For the text-containing cell, return its midpoint in [x, y] coordinate format. 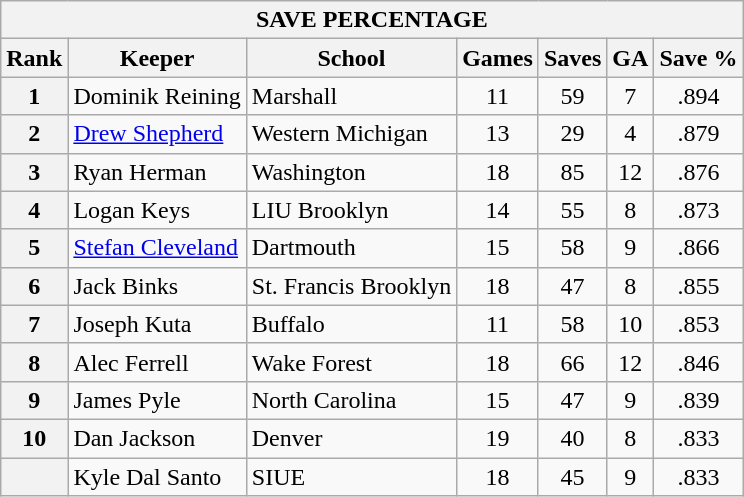
.894 [698, 96]
Save % [698, 58]
Saves [572, 58]
Joseph Kuta [157, 324]
SAVE PERCENTAGE [372, 20]
Keeper [157, 58]
School [351, 58]
Alec Ferrell [157, 362]
2 [34, 134]
40 [572, 438]
19 [498, 438]
North Carolina [351, 400]
66 [572, 362]
.879 [698, 134]
.873 [698, 210]
Rank [34, 58]
1 [34, 96]
Logan Keys [157, 210]
Stefan Cleveland [157, 248]
5 [34, 248]
6 [34, 286]
.839 [698, 400]
James Pyle [157, 400]
45 [572, 477]
Wake Forest [351, 362]
55 [572, 210]
Denver [351, 438]
GA [630, 58]
.855 [698, 286]
.876 [698, 172]
Games [498, 58]
13 [498, 134]
Dan Jackson [157, 438]
Jack Binks [157, 286]
Dartmouth [351, 248]
.846 [698, 362]
.866 [698, 248]
Buffalo [351, 324]
Washington [351, 172]
Kyle Dal Santo [157, 477]
LIU Brooklyn [351, 210]
St. Francis Brooklyn [351, 286]
29 [572, 134]
59 [572, 96]
85 [572, 172]
Drew Shepherd [157, 134]
Marshall [351, 96]
Ryan Herman [157, 172]
Dominik Reining [157, 96]
14 [498, 210]
SIUE [351, 477]
Western Michigan [351, 134]
3 [34, 172]
.853 [698, 324]
